Output the (x, y) coordinate of the center of the cell containing the given text.  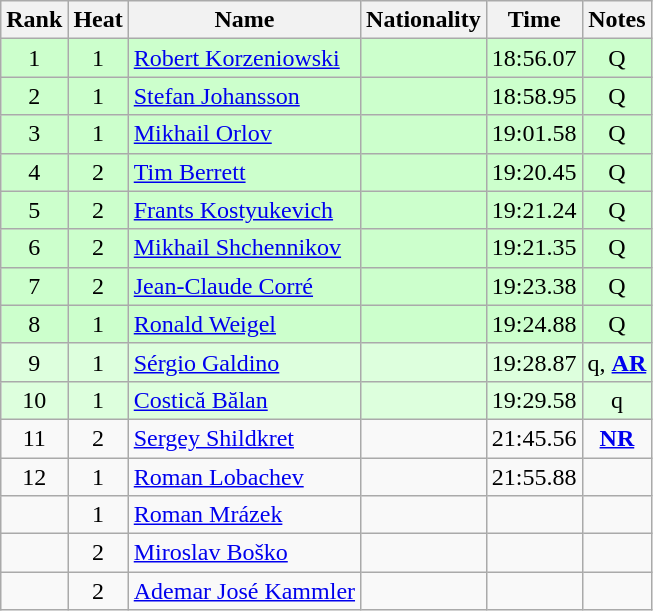
Ademar José Kammler (244, 591)
Roman Mrázek (244, 515)
Rank (34, 20)
10 (34, 400)
18:58.95 (534, 96)
NR (617, 438)
Sergey Shildkret (244, 438)
Jean-Claude Corré (244, 286)
Costică Bălan (244, 400)
Ronald Weigel (244, 324)
19:01.58 (534, 134)
19:20.45 (534, 172)
Stefan Johansson (244, 96)
3 (34, 134)
19:21.35 (534, 248)
21:55.88 (534, 477)
19:29.58 (534, 400)
Mikhail Shchennikov (244, 248)
19:24.88 (534, 324)
Frants Kostyukevich (244, 210)
19:21.24 (534, 210)
5 (34, 210)
q, AR (617, 362)
Miroslav Boško (244, 553)
19:28.87 (534, 362)
Sérgio Galdino (244, 362)
Heat (98, 20)
Tim Berrett (244, 172)
Nationality (424, 20)
12 (34, 477)
11 (34, 438)
Roman Lobachev (244, 477)
Mikhail Orlov (244, 134)
Robert Korzeniowski (244, 58)
8 (34, 324)
19:23.38 (534, 286)
q (617, 400)
9 (34, 362)
18:56.07 (534, 58)
6 (34, 248)
7 (34, 286)
Notes (617, 20)
Name (244, 20)
Time (534, 20)
4 (34, 172)
21:45.56 (534, 438)
